Search for the cell housing the specified text and yield its [X, Y] center coordinate. 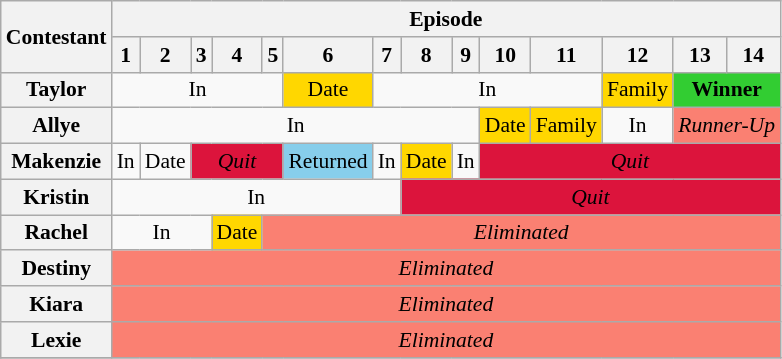
Returned [328, 162]
4 [238, 55]
Contestant [56, 36]
Episode [446, 19]
2 [166, 55]
Lexie [56, 340]
Taylor [56, 90]
Destiny [56, 269]
Kristin [56, 197]
Runner-Up [726, 126]
7 [387, 55]
6 [328, 55]
11 [566, 55]
3 [202, 55]
Allye [56, 126]
13 [700, 55]
12 [638, 55]
Rachel [56, 233]
10 [506, 55]
14 [754, 55]
8 [426, 55]
Makenzie [56, 162]
Kiara [56, 304]
1 [126, 55]
9 [466, 55]
5 [272, 55]
Winner [726, 90]
